Capture the cell that displays the provided text and extract its (X, Y) central coordinate. 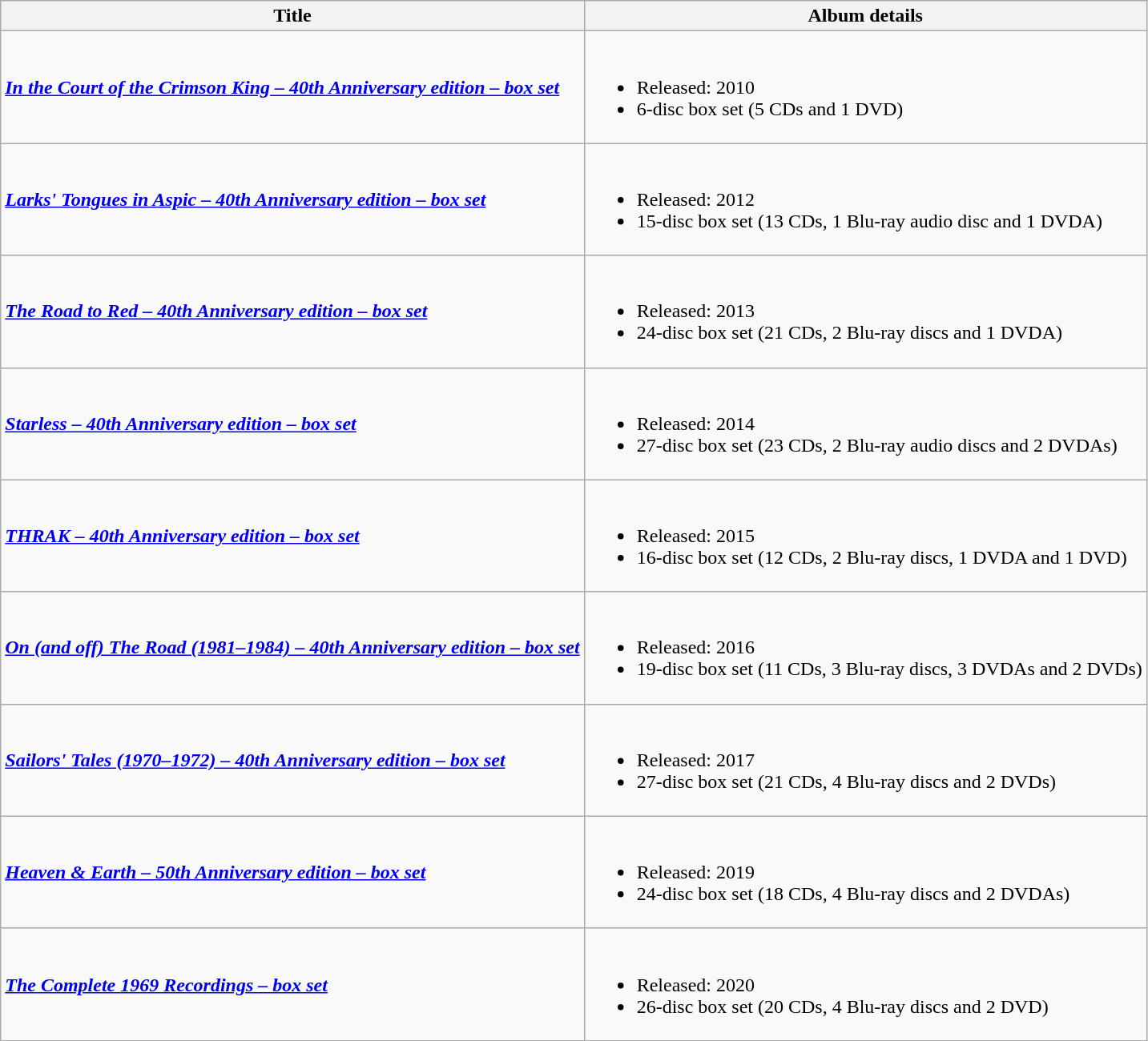
Released: 201516-disc box set (12 CDs, 2 Blu-ray discs, 1 DVDA and 1 DVD) (865, 536)
Released: 201727-disc box set (21 CDs, 4 Blu-ray discs and 2 DVDs) (865, 760)
Released: 201924-disc box set (18 CDs, 4 Blu-ray discs and 2 DVDAs) (865, 872)
The Complete 1969 Recordings – box set (292, 984)
Album details (865, 16)
Heaven & Earth – 50th Anniversary edition – box set (292, 872)
Released: 201619-disc box set (11 CDs, 3 Blu-ray discs, 3 DVDAs and 2 DVDs) (865, 648)
Released: 20106-disc box set (5 CDs and 1 DVD) (865, 87)
In the Court of the Crimson King – 40th Anniversary edition – box set (292, 87)
Larks' Tongues in Aspic – 40th Anniversary edition – box set (292, 199)
THRAK – 40th Anniversary edition – box set (292, 536)
Starless – 40th Anniversary edition – box set (292, 424)
Released: 201427-disc box set (23 CDs, 2 Blu-ray audio discs and 2 DVDAs) (865, 424)
Title (292, 16)
On (and off) The Road (1981–1984) – 40th Anniversary edition – box set (292, 648)
Released: 202026-disc box set (20 CDs, 4 Blu-ray discs and 2 DVD) (865, 984)
Released: 201324-disc box set (21 CDs, 2 Blu-ray discs and 1 DVDA) (865, 311)
Sailors' Tales (1970–1972) – 40th Anniversary edition – box set (292, 760)
Released: 201215-disc box set (13 CDs, 1 Blu-ray audio disc and 1 DVDA) (865, 199)
The Road to Red – 40th Anniversary edition – box set (292, 311)
